Pinpoint the cell where the given text exists, returning its [x, y] midpoint coordinate. 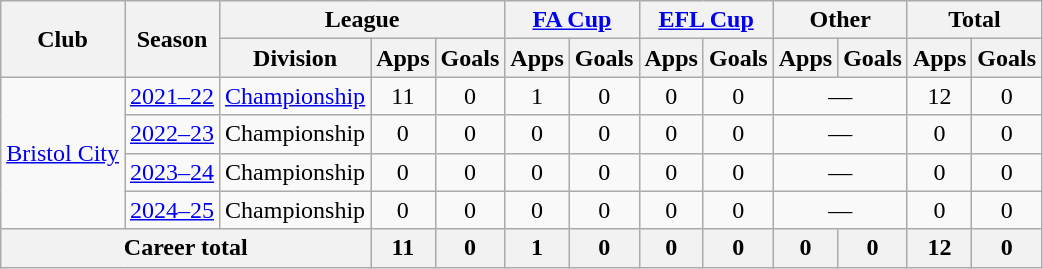
Season [172, 39]
Club [63, 39]
2024–25 [172, 210]
2022–23 [172, 134]
Career total [186, 248]
EFL Cup [706, 20]
2023–24 [172, 172]
FA Cup [572, 20]
Bristol City [63, 153]
2021–22 [172, 96]
Total [974, 20]
Division [296, 58]
League [362, 20]
Other [840, 20]
